Identify which cell holds the provided text, then report its [x, y] central coordinate. 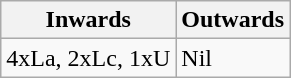
Inwards [88, 20]
Outwards [233, 20]
4xLa, 2xLc, 1xU [88, 58]
Nil [233, 58]
